From the cell containing the given text, extract its center point as [X, Y] coordinate. 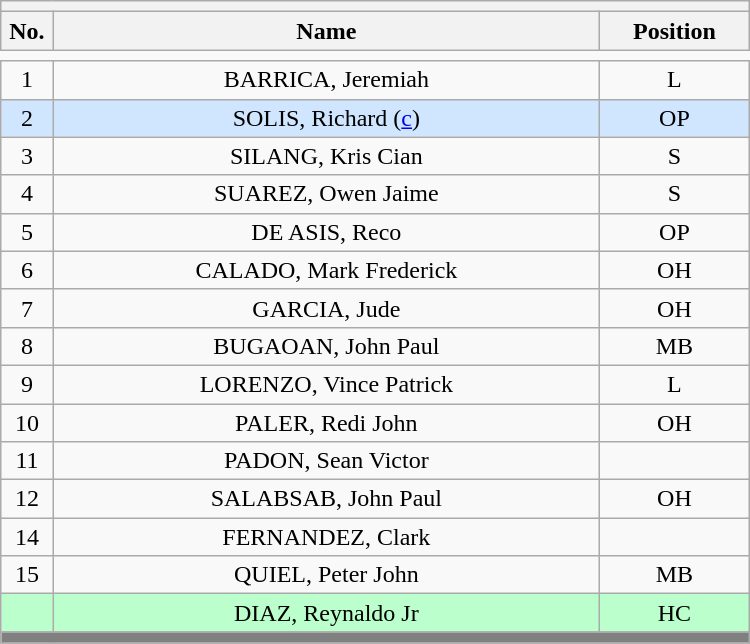
8 [27, 346]
15 [27, 575]
No. [27, 31]
Name [326, 31]
3 [27, 156]
1 [27, 80]
10 [27, 423]
11 [27, 461]
5 [27, 232]
BARRICA, Jeremiah [326, 80]
7 [27, 308]
QUIEL, Peter John [326, 575]
PADON, Sean Victor [326, 461]
SALABSAB, John Paul [326, 499]
HC [675, 613]
Position [675, 31]
SILANG, Kris Cian [326, 156]
GARCIA, Jude [326, 308]
6 [27, 270]
PALER, Redi John [326, 423]
SUAREZ, Owen Jaime [326, 194]
SOLIS, Richard (c) [326, 118]
FERNANDEZ, Clark [326, 537]
DE ASIS, Reco [326, 232]
BUGAOAN, John Paul [326, 346]
4 [27, 194]
9 [27, 384]
CALADO, Mark Frederick [326, 270]
DIAZ, Reynaldo Jr [326, 613]
2 [27, 118]
14 [27, 537]
12 [27, 499]
LORENZO, Vince Patrick [326, 384]
